Determine the (X, Y) coordinate at the center of the cell enclosing the given text.  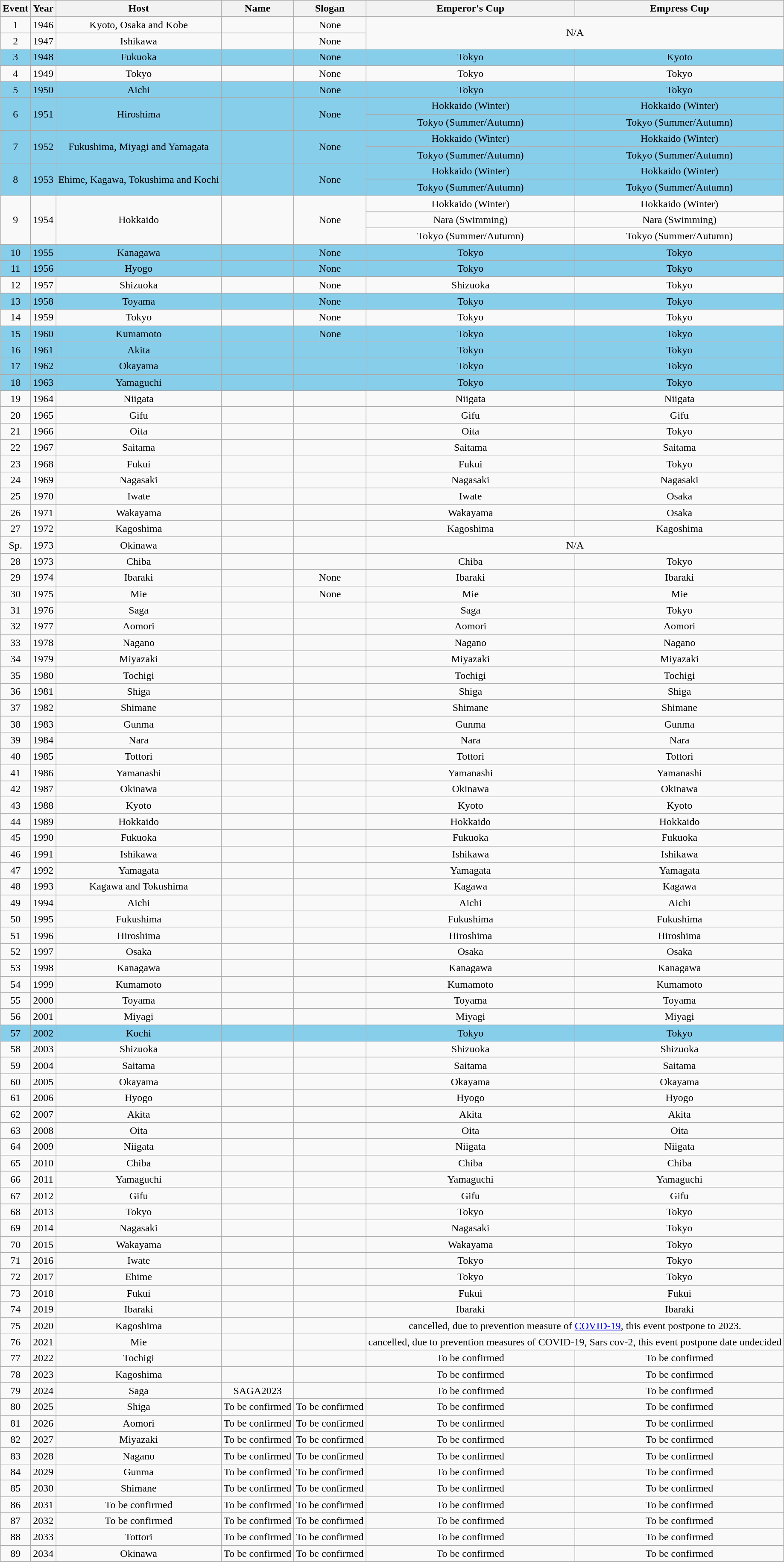
2015 (44, 1245)
25 (15, 496)
2019 (44, 1309)
1951 (44, 114)
16 (15, 350)
76 (15, 1342)
42 (15, 789)
86 (15, 1504)
2003 (44, 1049)
50 (15, 919)
2 (15, 41)
89 (15, 1553)
1994 (44, 903)
1952 (44, 147)
49 (15, 903)
61 (15, 1098)
78 (15, 1374)
2005 (44, 1082)
38 (15, 724)
1992 (44, 870)
9 (15, 220)
82 (15, 1439)
2020 (44, 1326)
2002 (44, 1033)
51 (15, 935)
Empress Cup (679, 9)
1956 (44, 269)
Year (44, 9)
62 (15, 1114)
2001 (44, 1017)
20 (15, 415)
71 (15, 1261)
2024 (44, 1391)
46 (15, 854)
1 (15, 25)
2017 (44, 1277)
7 (15, 147)
19 (15, 399)
80 (15, 1407)
85 (15, 1488)
Kochi (139, 1033)
2021 (44, 1342)
66 (15, 1179)
1987 (44, 789)
Sp. (15, 545)
2022 (44, 1358)
1985 (44, 757)
1983 (44, 724)
21 (15, 431)
1963 (44, 382)
75 (15, 1326)
2009 (44, 1147)
Name (257, 9)
1954 (44, 220)
2008 (44, 1130)
1953 (44, 179)
Fukushima, Miyagi and Yamagata (139, 147)
Ehime, Kagawa, Tokushima and Kochi (139, 179)
2027 (44, 1439)
4 (15, 73)
2023 (44, 1374)
2010 (44, 1163)
1999 (44, 984)
65 (15, 1163)
1990 (44, 838)
34 (15, 659)
64 (15, 1147)
1965 (44, 415)
77 (15, 1358)
2033 (44, 1537)
2018 (44, 1293)
1971 (44, 513)
60 (15, 1082)
30 (15, 594)
1948 (44, 57)
10 (15, 253)
2011 (44, 1179)
6 (15, 114)
56 (15, 1017)
1949 (44, 73)
1980 (44, 675)
23 (15, 464)
1998 (44, 968)
32 (15, 626)
Event (15, 9)
79 (15, 1391)
1964 (44, 399)
Ehime (139, 1277)
1958 (44, 301)
1975 (44, 594)
84 (15, 1472)
55 (15, 1001)
47 (15, 870)
1989 (44, 822)
Host (139, 9)
cancelled, due to prevention measures of COVID-19, Sars cov-2, this event postpone date undecided (575, 1342)
45 (15, 838)
1967 (44, 447)
1955 (44, 253)
1969 (44, 480)
1996 (44, 935)
53 (15, 968)
57 (15, 1033)
40 (15, 757)
SAGA2023 (257, 1391)
69 (15, 1228)
14 (15, 317)
2000 (44, 1001)
26 (15, 513)
11 (15, 269)
29 (15, 578)
41 (15, 773)
1946 (44, 25)
1984 (44, 740)
2034 (44, 1553)
28 (15, 561)
2030 (44, 1488)
1961 (44, 350)
2031 (44, 1504)
33 (15, 643)
87 (15, 1521)
72 (15, 1277)
Kyoto, Osaka and Kobe (139, 25)
Emperor's Cup (471, 9)
22 (15, 447)
1960 (44, 334)
63 (15, 1130)
2006 (44, 1098)
2032 (44, 1521)
1993 (44, 887)
2007 (44, 1114)
3 (15, 57)
1959 (44, 317)
52 (15, 951)
1976 (44, 610)
5 (15, 90)
1979 (44, 659)
31 (15, 610)
68 (15, 1212)
2014 (44, 1228)
1970 (44, 496)
1962 (44, 366)
35 (15, 675)
1986 (44, 773)
1977 (44, 626)
1966 (44, 431)
48 (15, 887)
1968 (44, 464)
58 (15, 1049)
70 (15, 1245)
1995 (44, 919)
2026 (44, 1423)
54 (15, 984)
2029 (44, 1472)
1972 (44, 529)
81 (15, 1423)
2004 (44, 1066)
Kagawa and Tokushima (139, 887)
1991 (44, 854)
59 (15, 1066)
83 (15, 1456)
Slogan (330, 9)
1997 (44, 951)
2016 (44, 1261)
17 (15, 366)
67 (15, 1195)
1978 (44, 643)
2025 (44, 1407)
13 (15, 301)
74 (15, 1309)
12 (15, 285)
2013 (44, 1212)
cancelled, due to prevention measure of COVID-19, this event postpone to 2023. (575, 1326)
27 (15, 529)
1981 (44, 691)
43 (15, 805)
2012 (44, 1195)
44 (15, 822)
24 (15, 480)
1974 (44, 578)
73 (15, 1293)
36 (15, 691)
1982 (44, 708)
88 (15, 1537)
8 (15, 179)
18 (15, 382)
1947 (44, 41)
1957 (44, 285)
15 (15, 334)
2028 (44, 1456)
1988 (44, 805)
39 (15, 740)
1950 (44, 90)
37 (15, 708)
